Search for the cell housing the specified text and yield its (X, Y) center coordinate. 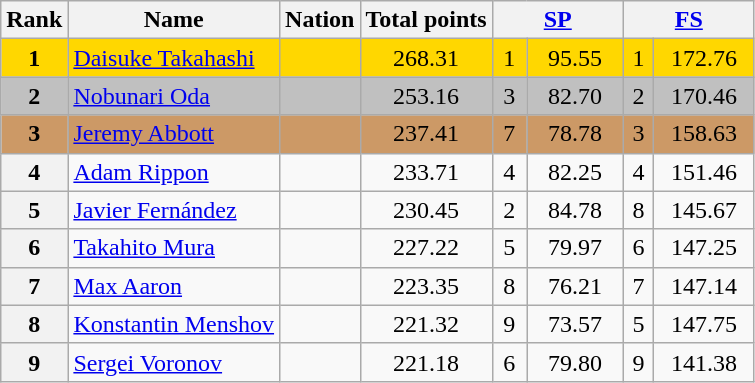
233.71 (426, 172)
Adam Rippon (174, 172)
147.14 (704, 286)
227.22 (426, 248)
172.76 (704, 58)
268.31 (426, 58)
221.32 (426, 324)
84.78 (576, 210)
237.41 (426, 134)
Rank (34, 20)
82.70 (576, 96)
Name (174, 20)
82.25 (576, 172)
170.46 (704, 96)
158.63 (704, 134)
Konstantin Menshov (174, 324)
Takahito Mura (174, 248)
253.16 (426, 96)
73.57 (576, 324)
151.46 (704, 172)
Max Aaron (174, 286)
Jeremy Abbott (174, 134)
Javier Fernández (174, 210)
79.97 (576, 248)
147.75 (704, 324)
Nation (320, 20)
230.45 (426, 210)
Daisuke Takahashi (174, 58)
78.78 (576, 134)
76.21 (576, 286)
FS (688, 20)
141.38 (704, 362)
SP (558, 20)
145.67 (704, 210)
147.25 (704, 248)
Sergei Voronov (174, 362)
221.18 (426, 362)
223.35 (426, 286)
Nobunari Oda (174, 96)
95.55 (576, 58)
Total points (426, 20)
79.80 (576, 362)
